Capture the cell that displays the provided text and extract its [x, y] central coordinate. 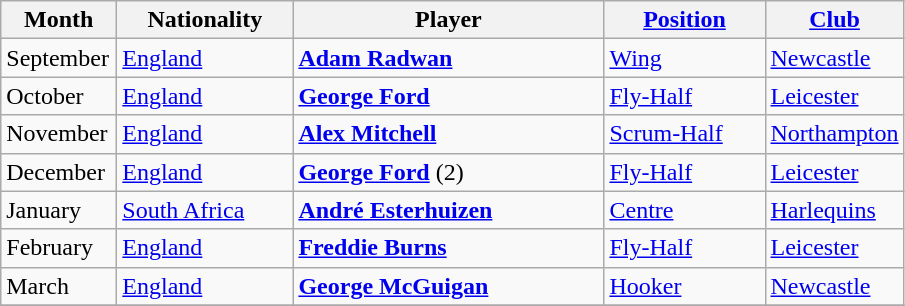
Harlequins [834, 210]
Hooker [684, 286]
February [59, 248]
Wing [684, 58]
Adam Radwan [448, 58]
October [59, 96]
Club [834, 20]
South Africa [205, 210]
Nationality [205, 20]
Player [448, 20]
Position [684, 20]
December [59, 172]
January [59, 210]
Freddie Burns [448, 248]
Month [59, 20]
George Ford (2) [448, 172]
Alex Mitchell [448, 134]
March [59, 286]
September [59, 58]
George Ford [448, 96]
Scrum-Half [684, 134]
Centre [684, 210]
Northampton [834, 134]
November [59, 134]
André Esterhuizen [448, 210]
George McGuigan [448, 286]
